Provide the [x, y] coordinate of the cell's center where the given text is located.  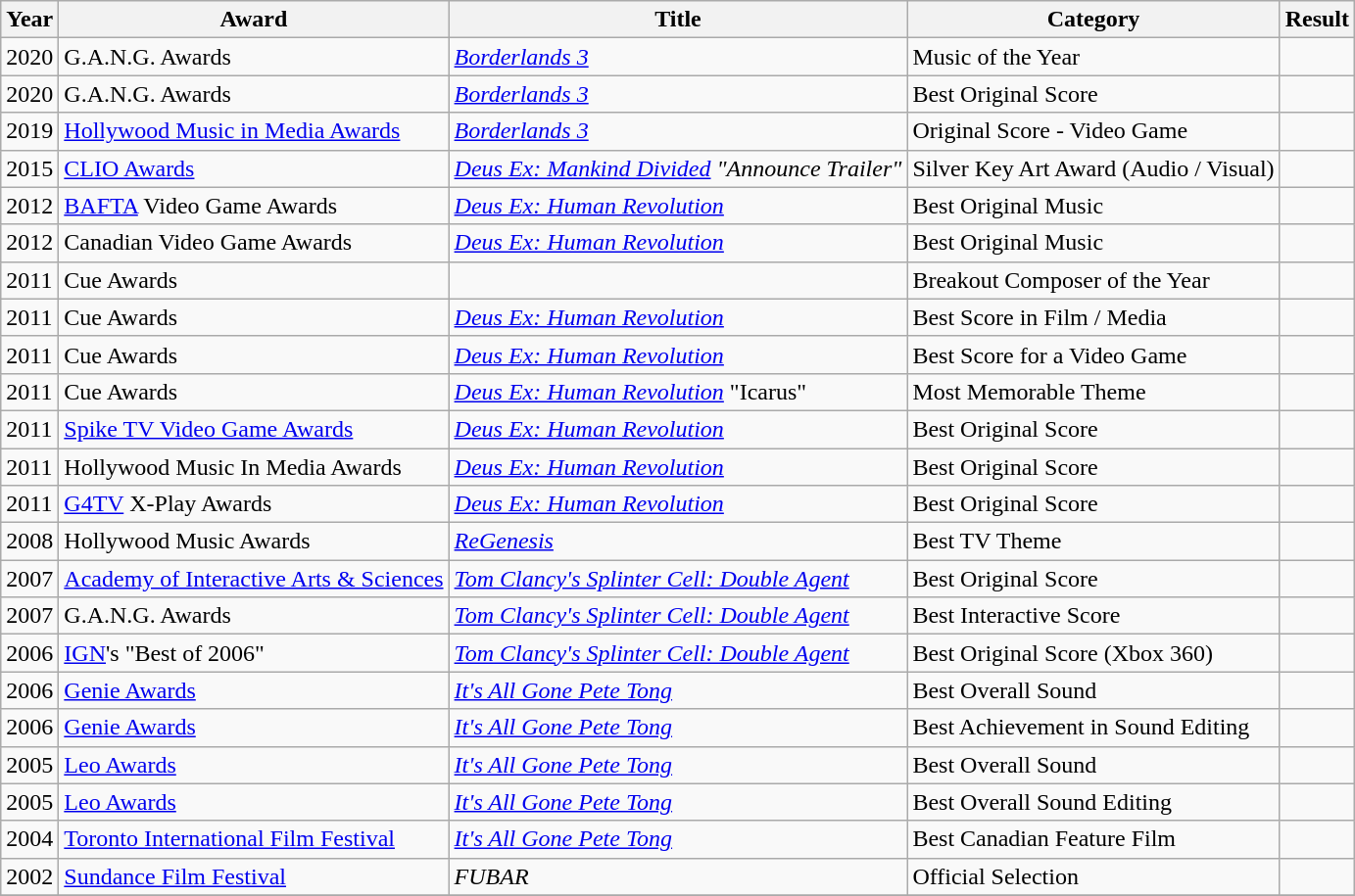
Academy of Interactive Arts & Sciences [254, 579]
BAFTA Video Game Awards [254, 206]
Best Canadian Feature Film [1093, 839]
Silver Key Art Award (Audio / Visual) [1093, 168]
Best Achievement in Sound Editing [1093, 728]
Official Selection [1093, 876]
2015 [29, 168]
Hollywood Music in Media Awards [254, 131]
2002 [29, 876]
Most Memorable Theme [1093, 392]
FUBAR [678, 876]
Title [678, 20]
CLIO Awards [254, 168]
Canadian Video Game Awards [254, 243]
Best Interactive Score [1093, 616]
Best Score in Film / Media [1093, 317]
2004 [29, 839]
Award [254, 20]
Best Overall Sound Editing [1093, 802]
Category [1093, 20]
Toronto International Film Festival [254, 839]
Deus Ex: Human Revolution "Icarus" [678, 392]
Best Score for a Video Game [1093, 354]
Spike TV Video Game Awards [254, 429]
Breakout Composer of the Year [1093, 280]
Original Score - Video Game [1093, 131]
Sundance Film Festival [254, 876]
Best Original Score (Xbox 360) [1093, 653]
Best TV Theme [1093, 542]
Result [1317, 20]
2008 [29, 542]
Hollywood Music In Media Awards [254, 467]
Deus Ex: Mankind Divided "Announce Trailer" [678, 168]
Year [29, 20]
Hollywood Music Awards [254, 542]
2019 [29, 131]
IGN's "Best of 2006" [254, 653]
G4TV X-Play Awards [254, 504]
ReGenesis [678, 542]
Music of the Year [1093, 57]
